Determine the (x, y) coordinate at the center of the cell enclosing the given text.  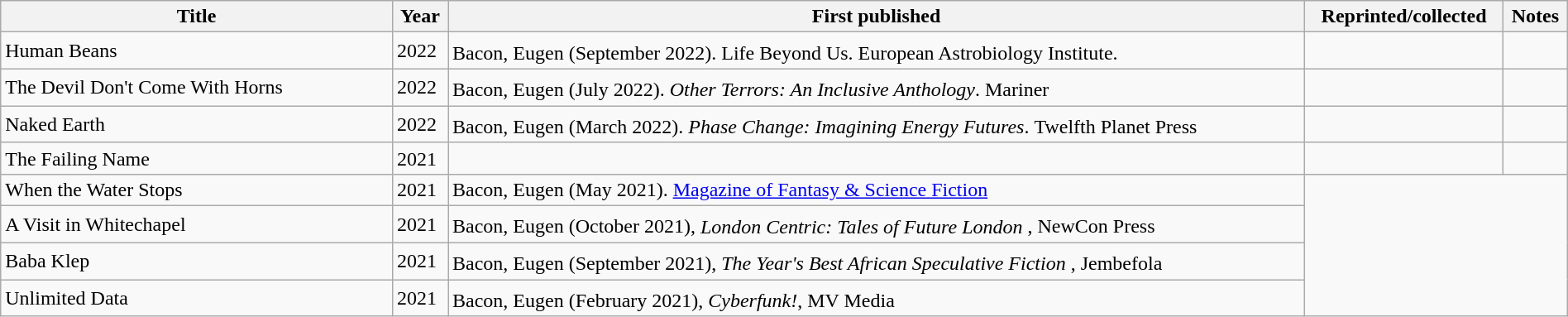
When the Water Stops (197, 190)
Bacon, Eugen (September 2021), The Year's Best African Speculative Fiction , Jembefola (877, 262)
Notes (1535, 17)
Baba Klep (197, 262)
The Failing Name (197, 158)
First published (877, 17)
Bacon, Eugen (September 2022). Life Beyond Us. European Astrobiology Institute. (877, 51)
The Devil Don't Come With Horns (197, 88)
Naked Earth (197, 124)
Reprinted/collected (1404, 17)
Title (197, 17)
Year (420, 17)
A Visit in Whitechapel (197, 225)
Bacon, Eugen (May 2021). Magazine of Fantasy & Science Fiction (877, 190)
Unlimited Data (197, 298)
Human Beans (197, 51)
Bacon, Eugen (July 2022). Other Terrors: An Inclusive Anthology. Mariner (877, 88)
Bacon, Eugen (October 2021), London Centric: Tales of Future London , NewCon Press (877, 225)
Bacon, Eugen (February 2021), Cyberfunk!, MV Media (877, 298)
Bacon, Eugen (March 2022). Phase Change: Imagining Energy Futures. Twelfth Planet Press (877, 124)
